Find where the given text appears and provide that cell's center as [X, Y] coordinate. 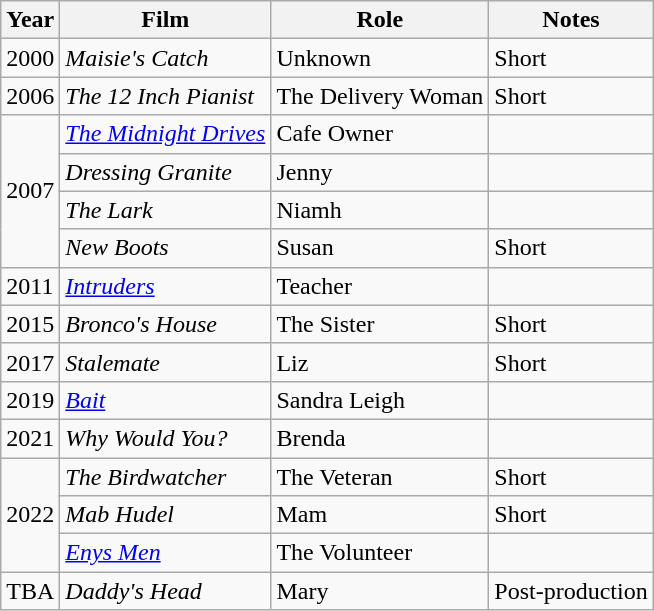
Mary [380, 591]
The 12 Inch Pianist [166, 96]
Cafe Owner [380, 134]
2021 [30, 438]
Dressing Granite [166, 172]
2015 [30, 324]
Intruders [166, 286]
2019 [30, 400]
Bait [166, 400]
The Sister [380, 324]
Film [166, 20]
The Lark [166, 210]
Teacher [380, 286]
The Birdwatcher [166, 477]
Why Would You? [166, 438]
Year [30, 20]
Sandra Leigh [380, 400]
Enys Men [166, 553]
2017 [30, 362]
The Delivery Woman [380, 96]
New Boots [166, 248]
2006 [30, 96]
Brenda [380, 438]
2022 [30, 515]
Susan [380, 248]
Mam [380, 515]
Stalemate [166, 362]
Bronco's House [166, 324]
Niamh [380, 210]
The Midnight Drives [166, 134]
Unknown [380, 58]
TBA [30, 591]
Notes [571, 20]
2007 [30, 191]
Maisie's Catch [166, 58]
The Veteran [380, 477]
Daddy's Head [166, 591]
Post-production [571, 591]
2000 [30, 58]
Mab Hudel [166, 515]
Jenny [380, 172]
Liz [380, 362]
Role [380, 20]
2011 [30, 286]
The Volunteer [380, 553]
